From the cell containing the given text, extract its center point as (X, Y) coordinate. 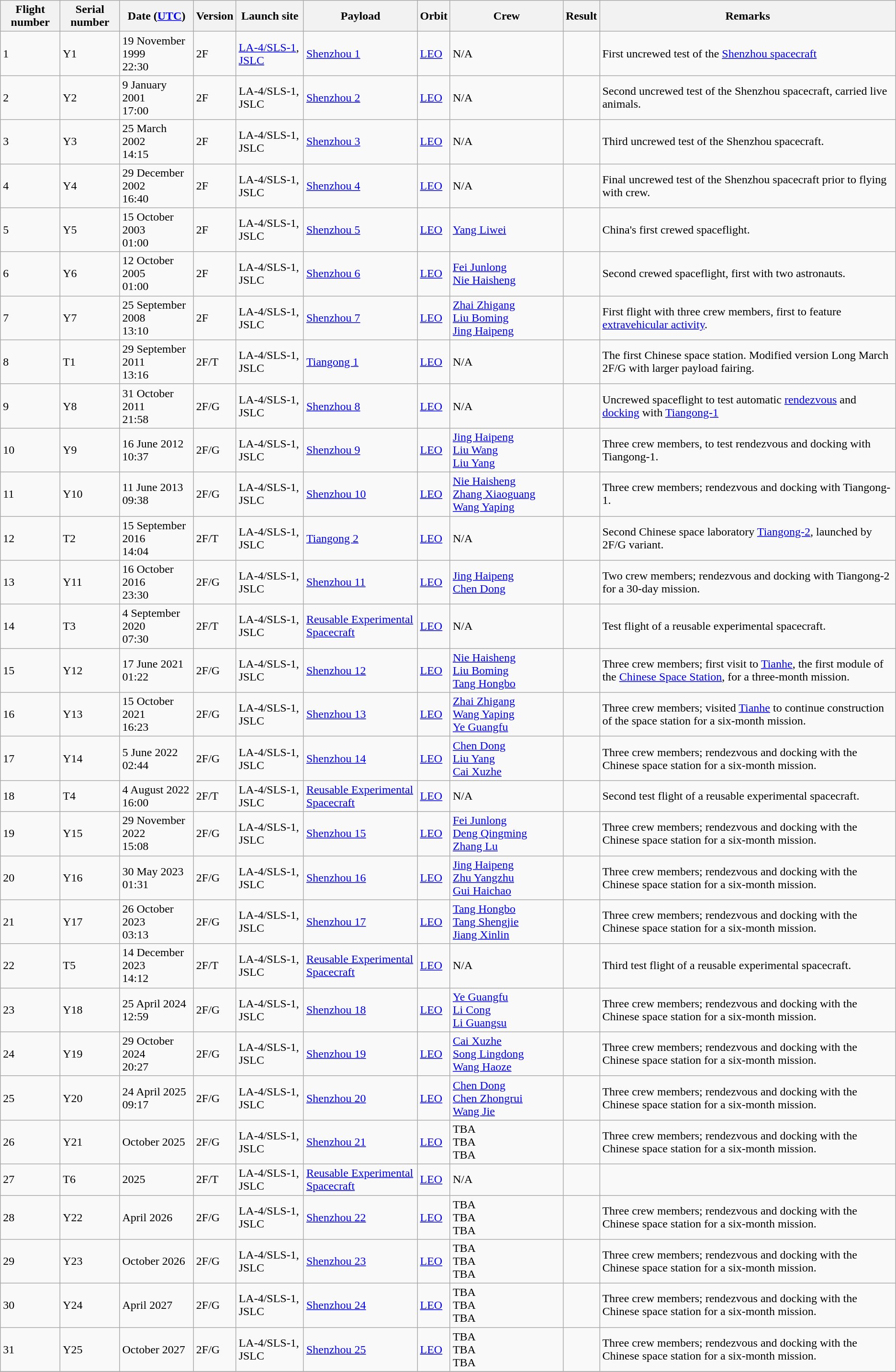
Shenzhou 21 (360, 1142)
Shenzhou 24 (360, 1305)
Second crewed spaceflight, first with two astronauts. (748, 274)
Two crew members; rendezvous and docking with Tiangong-2 for a 30-day mission. (748, 582)
Shenzhou 19 (360, 1054)
Y3 (90, 142)
Y24 (90, 1305)
Flight number (31, 16)
T1 (90, 362)
Shenzhou 13 (360, 714)
Shenzhou 12 (360, 670)
Launch site (270, 16)
4 August 202216:00 (157, 796)
Three crew members, to test rendezvous and docking with Tiangong-1. (748, 450)
April 2026 (157, 1217)
2025 (157, 1179)
Y15 (90, 834)
Final uncrewed test of the Shenzhou spacecraft prior to flying with crew. (748, 186)
T2 (90, 538)
12 (31, 538)
Shenzhou 10 (360, 494)
April 2027 (157, 1305)
25 September 200813:10 (157, 318)
Shenzhou 7 (360, 318)
Y14 (90, 759)
5 (31, 230)
Shenzhou 20 (360, 1098)
11 (31, 494)
24 April 202509:17 (157, 1098)
Y20 (90, 1098)
T5 (90, 966)
4 (31, 186)
Third uncrewed test of the Shenzhou spacecraft. (748, 142)
Y17 (90, 922)
6 (31, 274)
Date (UTC) (157, 16)
Chen Dong Liu Yang Cai Xuzhe (506, 759)
20 (31, 878)
30 (31, 1305)
Tiangong 2 (360, 538)
24 (31, 1054)
7 (31, 318)
Shenzhou 1 (360, 54)
2 (31, 98)
First uncrewed test of the Shenzhou spacecraft (748, 54)
29 December 200216:40 (157, 186)
October 2026 (157, 1261)
Y10 (90, 494)
Yang Liwei (506, 230)
T3 (90, 626)
8 (31, 362)
Y5 (90, 230)
Shenzhou 9 (360, 450)
Shenzhou 2 (360, 98)
29 September 201113:16 (157, 362)
14 (31, 626)
Y18 (90, 1010)
10 (31, 450)
Third test flight of a reusable experimental spacecraft. (748, 966)
17 June 202101:22 (157, 670)
Chen Dong Chen Zhongrui Wang Jie (506, 1098)
Second Chinese space laboratory Tiangong-2, launched by 2F/G variant. (748, 538)
Payload (360, 16)
29 November 202215:08 (157, 834)
30 May 202301:31 (157, 878)
Version (214, 16)
23 (31, 1010)
Shenzhou 17 (360, 922)
First flight with three crew members, first to feature extravehicular activity. (748, 318)
Result (581, 16)
Fei Junlong Deng Qingming Zhang Lu (506, 834)
Zhai Zhigang Wang Yaping Ye Guangfu (506, 714)
Shenzhou 5 (360, 230)
Jing Haipeng Zhu Yangzhu Gui Haichao (506, 878)
26 (31, 1142)
22 (31, 966)
Nie Haisheng Liu Boming Tang Hongbo (506, 670)
Second uncrewed test of the Shenzhou spacecraft, carried live animals. (748, 98)
13 (31, 582)
25 April 202412:59 (157, 1010)
Shenzhou 16 (360, 878)
Y6 (90, 274)
Three crew members; visited Tianhe to continue construction of the space station for a six-month mission. (748, 714)
Shenzhou 11 (360, 582)
1 (31, 54)
19 November 199922:30 (157, 54)
Y23 (90, 1261)
Shenzhou 3 (360, 142)
Ye Guangfu Li Cong Li Guangsu (506, 1010)
11 June 201309:38 (157, 494)
Tang Hongbo Tang Shengjie Jiang Xinlin (506, 922)
5 June 202202:44 (157, 759)
15 October 200301:00 (157, 230)
Shenzhou 14 (360, 759)
China's first crewed spaceflight. (748, 230)
27 (31, 1179)
Jing Haipeng Chen Dong (506, 582)
Fei Junlong Nie Haisheng (506, 274)
Y16 (90, 878)
Y4 (90, 186)
Y19 (90, 1054)
The first Chinese space station. Modified version Long March 2F/G with larger payload fairing. (748, 362)
16 (31, 714)
21 (31, 922)
Y7 (90, 318)
Shenzhou 4 (360, 186)
29 (31, 1261)
Shenzhou 6 (360, 274)
Y21 (90, 1142)
Remarks (748, 16)
9 January 200117:00 (157, 98)
Y12 (90, 670)
October 2027 (157, 1350)
15 September 201614:04 (157, 538)
Y25 (90, 1350)
T4 (90, 796)
Shenzhou 23 (360, 1261)
18 (31, 796)
26 October 202303:13 (157, 922)
19 (31, 834)
4 September 202007:30 (157, 626)
Crew (506, 16)
Second test flight of a reusable experimental spacecraft. (748, 796)
Serial number (90, 16)
Zhai Zhigang Liu Boming Jing Haipeng (506, 318)
31 (31, 1350)
17 (31, 759)
Y22 (90, 1217)
Y8 (90, 406)
3 (31, 142)
October 2025 (157, 1142)
T6 (90, 1179)
Y1 (90, 54)
15 October 202116:23 (157, 714)
Cai Xuzhe Song Lingdong Wang Haoze (506, 1054)
31 October 201121:58 (157, 406)
Shenzhou 8 (360, 406)
Test flight of a reusable experimental spacecraft. (748, 626)
Y9 (90, 450)
Y13 (90, 714)
Shenzhou 25 (360, 1350)
Shenzhou 18 (360, 1010)
Orbit (434, 16)
Three crew members; rendezvous and docking with Tiangong-1. (748, 494)
Shenzhou 22 (360, 1217)
Uncrewed spaceflight to test automatic rendezvous and docking with Tiangong-1 (748, 406)
29 October 202420:27 (157, 1054)
Shenzhou 15 (360, 834)
9 (31, 406)
Jing Haipeng Liu Wang Liu Yang (506, 450)
16 June 201210:37 (157, 450)
Three crew members; first visit to Tianhe, the first module of the Chinese Space Station, for a three-month mission. (748, 670)
Nie Haisheng Zhang Xiaoguang Wang Yaping (506, 494)
14 December 202314:12 (157, 966)
28 (31, 1217)
16 October 201623:30 (157, 582)
25 March 200214:15 (157, 142)
25 (31, 1098)
Y11 (90, 582)
12 October 200501:00 (157, 274)
Tiangong 1 (360, 362)
Y2 (90, 98)
15 (31, 670)
